Return the [X, Y] coordinate for the center point of the cell that contains the specified text.  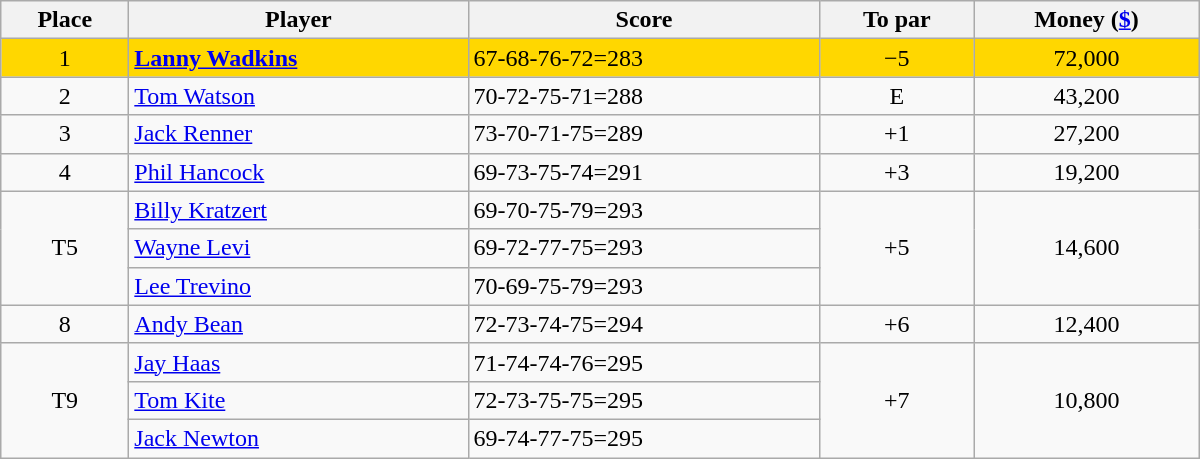
10,800 [1087, 400]
69-70-75-79=293 [644, 210]
Andy Bean [298, 324]
72,000 [1087, 58]
19,200 [1087, 172]
Jay Haas [298, 362]
67-68-76-72=283 [644, 58]
12,400 [1087, 324]
43,200 [1087, 96]
+5 [897, 248]
To par [897, 20]
Wayne Levi [298, 248]
+6 [897, 324]
1 [65, 58]
73-70-71-75=289 [644, 134]
70-72-75-71=288 [644, 96]
69-72-77-75=293 [644, 248]
−5 [897, 58]
Tom Watson [298, 96]
Tom Kite [298, 400]
Lee Trevino [298, 286]
72-73-75-75=295 [644, 400]
T5 [65, 248]
T9 [65, 400]
+1 [897, 134]
E [897, 96]
3 [65, 134]
Money ($) [1087, 20]
69-74-77-75=295 [644, 438]
71-74-74-76=295 [644, 362]
Jack Newton [298, 438]
Place [65, 20]
70-69-75-79=293 [644, 286]
Player [298, 20]
Jack Renner [298, 134]
4 [65, 172]
27,200 [1087, 134]
Billy Kratzert [298, 210]
Lanny Wadkins [298, 58]
2 [65, 96]
+7 [897, 400]
69-73-75-74=291 [644, 172]
Phil Hancock [298, 172]
+3 [897, 172]
14,600 [1087, 248]
Score [644, 20]
8 [65, 324]
72-73-74-75=294 [644, 324]
